Return the [X, Y] coordinate for the center point of the cell that contains the specified text.  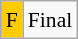
F [12, 20]
Final [50, 20]
